Return the (X, Y) coordinate for the center point of the cell that contains the specified text.  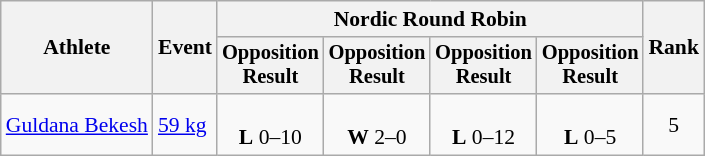
5 (674, 124)
Event (185, 48)
L 0–12 (484, 124)
59 kg (185, 124)
W 2–0 (378, 124)
Nordic Round Robin (430, 19)
Rank (674, 48)
L 0–5 (590, 124)
Guldana Bekesh (77, 124)
L 0–10 (270, 124)
Athlete (77, 48)
